Search for the cell housing the specified text and yield its (x, y) center coordinate. 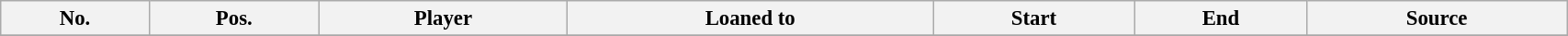
No. (75, 18)
Pos. (233, 18)
Start (1034, 18)
Player (443, 18)
Source (1437, 18)
Loaned to (750, 18)
End (1220, 18)
